Determine the (x, y) coordinate at the center of the cell enclosing the given text.  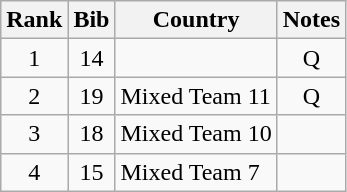
18 (92, 134)
3 (34, 134)
2 (34, 96)
14 (92, 58)
Mixed Team 11 (196, 96)
Country (196, 20)
Rank (34, 20)
Notes (311, 20)
4 (34, 172)
15 (92, 172)
Bib (92, 20)
1 (34, 58)
19 (92, 96)
Mixed Team 7 (196, 172)
Mixed Team 10 (196, 134)
